Identify which cell holds the provided text, then report its (X, Y) central coordinate. 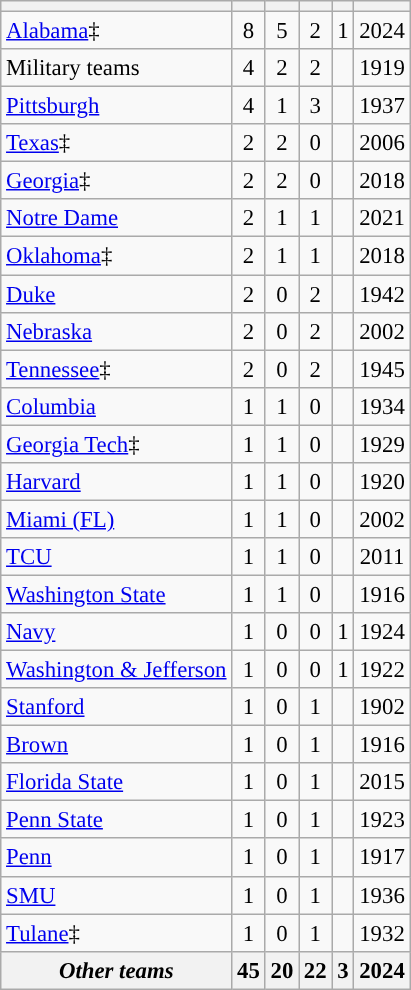
1917 (382, 858)
8 (248, 31)
Washington & Jefferson (116, 670)
Military teams (116, 68)
1922 (382, 670)
Washington State (116, 594)
SMU (116, 895)
22 (316, 970)
Penn State (116, 820)
Stanford (116, 707)
1929 (382, 444)
2021 (382, 219)
Notre Dame (116, 219)
Pittsburgh (116, 106)
TCU (116, 557)
Alabama‡ (116, 31)
1924 (382, 632)
1923 (382, 820)
Duke (116, 294)
Columbia (116, 406)
1945 (382, 369)
Harvard (116, 482)
Texas‡ (116, 143)
Tulane‡ (116, 933)
Tennessee‡ (116, 369)
1932 (382, 933)
20 (282, 970)
5 (282, 31)
Georgia‡ (116, 181)
1937 (382, 106)
Miami (FL) (116, 519)
1934 (382, 406)
2006 (382, 143)
1942 (382, 294)
Florida State (116, 782)
2011 (382, 557)
Oklahoma‡ (116, 256)
1919 (382, 68)
Penn (116, 858)
Other teams (116, 970)
45 (248, 970)
Nebraska (116, 331)
Brown (116, 745)
Navy (116, 632)
2015 (382, 782)
1902 (382, 707)
1920 (382, 482)
1936 (382, 895)
Georgia Tech‡ (116, 444)
